Identify which cell holds the provided text, then report its [X, Y] central coordinate. 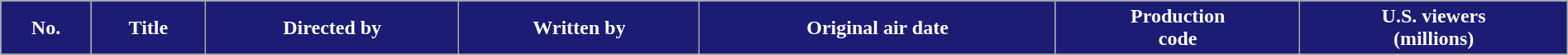
Title [148, 28]
Original air date [878, 28]
Directed by [332, 28]
Written by [579, 28]
Productioncode [1178, 28]
No. [46, 28]
U.S. viewers(millions) [1434, 28]
